Determine the [x, y] coordinate at the center of the cell enclosing the given text.  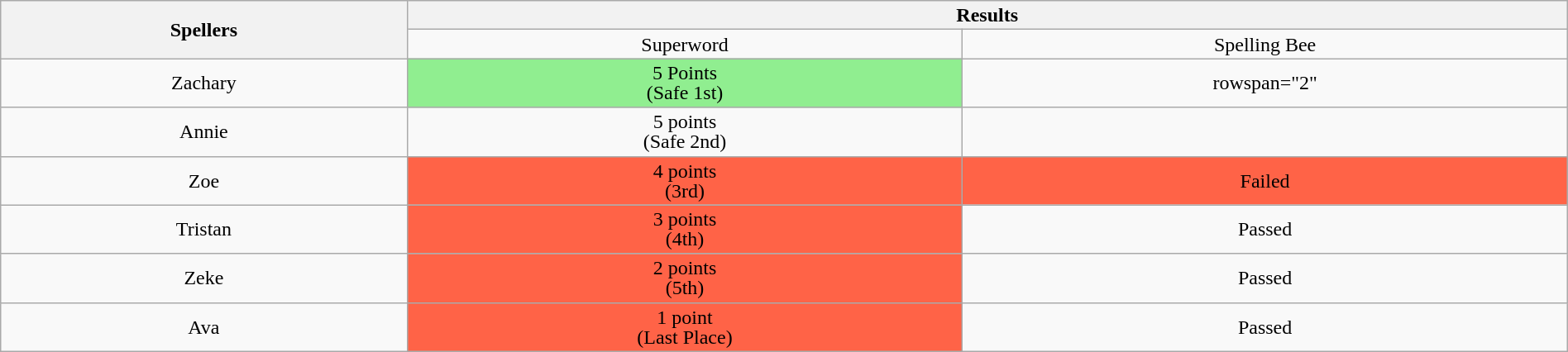
Ava [203, 327]
Zachary [203, 83]
3 points(4th) [685, 230]
Zoe [203, 180]
2 points(5th) [685, 278]
rowspan="2" [1265, 83]
5 points(Safe 2nd) [685, 132]
5 Points(Safe 1st) [685, 83]
Spelling Bee [1265, 45]
Failed [1265, 180]
1 point(Last Place) [685, 327]
Superword [685, 45]
Results [987, 15]
Zeke [203, 278]
Annie [203, 132]
4 points(3rd) [685, 180]
Tristan [203, 230]
Spellers [203, 30]
